Capture the cell that displays the provided text and extract its (x, y) central coordinate. 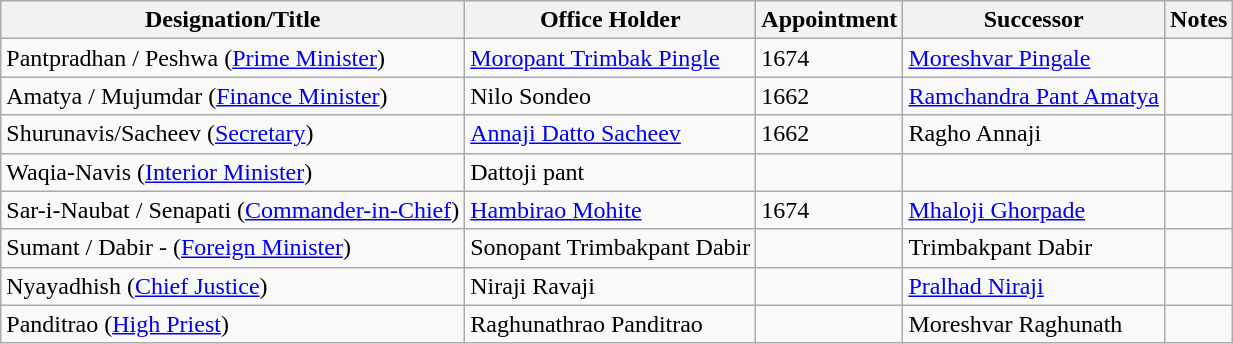
Sar-i-Naubat / Senapati (Commander-in-Chief) (233, 210)
Annaji Datto Sacheev (610, 134)
Trimbakpant Dabir (1034, 248)
Shurunavis/Sacheev (Secretary) (233, 134)
Mhaloji Ghorpade (1034, 210)
Niraji Ravaji (610, 286)
Pantpradhan / Peshwa (Prime Minister) (233, 58)
Dattoji pant (610, 172)
Moreshvar Pingale (1034, 58)
Office Holder (610, 20)
Raghunathrao Panditrao (610, 324)
Sonopant Trimbakpant Dabir (610, 248)
Moropant Trimbak Pingle (610, 58)
Ramchandra Pant Amatya (1034, 96)
Hambirao Mohite (610, 210)
Appointment (830, 20)
Amatya / Mujumdar (Finance Minister) (233, 96)
Ragho Annaji (1034, 134)
Nyayadhish (Chief Justice) (233, 286)
Successor (1034, 20)
Nilo Sondeo (610, 96)
Waqia-Navis (Interior Minister) (233, 172)
Sumant / Dabir - (Foreign Minister) (233, 248)
Pralhad Niraji (1034, 286)
Panditrao (High Priest) (233, 324)
Notes (1199, 20)
Designation/Title (233, 20)
Moreshvar Raghunath (1034, 324)
